Return [X, Y] of the center of cell containing provided text 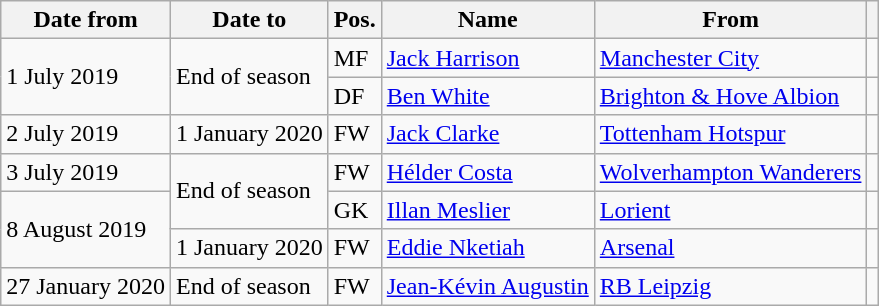
Lorient [730, 210]
3 July 2019 [86, 172]
Jack Harrison [488, 58]
RB Leipzig [730, 286]
Date to [249, 20]
Tottenham Hotspur [730, 134]
Ben White [488, 96]
MF [354, 58]
DF [354, 96]
Eddie Nketiah [488, 248]
8 August 2019 [86, 229]
Arsenal [730, 248]
Wolverhampton Wanderers [730, 172]
Pos. [354, 20]
GK [354, 210]
From [730, 20]
2 July 2019 [86, 134]
Name [488, 20]
Manchester City [730, 58]
Jack Clarke [488, 134]
Brighton & Hove Albion [730, 96]
27 January 2020 [86, 286]
Hélder Costa [488, 172]
Date from [86, 20]
Illan Meslier [488, 210]
1 July 2019 [86, 77]
Jean-Kévin Augustin [488, 286]
